Provide the (X, Y) coordinate of the cell's center where the given text is located.  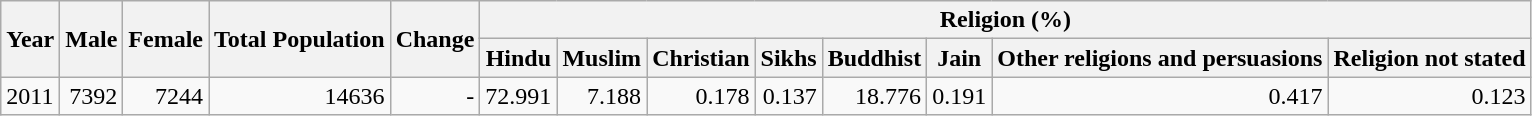
Year (30, 39)
2011 (30, 96)
14636 (300, 96)
Christian (701, 58)
Hindu (518, 58)
Female (166, 39)
72.991 (518, 96)
Religion (%) (1006, 20)
0.178 (701, 96)
Sikhs (788, 58)
7392 (92, 96)
Muslim (602, 58)
0.123 (1430, 96)
0.417 (1160, 96)
Religion not stated (1430, 58)
7244 (166, 96)
Male (92, 39)
Jain (960, 58)
18.776 (874, 96)
0.137 (788, 96)
7.188 (602, 96)
0.191 (960, 96)
Other religions and persuasions (1160, 58)
Change (435, 39)
- (435, 96)
Buddhist (874, 58)
Total Population (300, 39)
